Scan for the cell matching the given text and deliver its (x, y) coordinate at center. 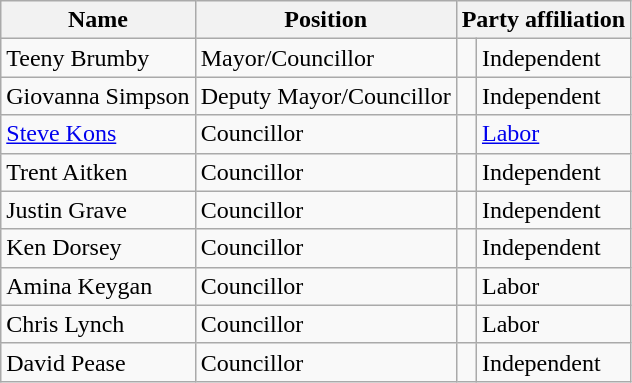
Chris Lynch (98, 324)
Trent Aitken (98, 172)
Amina Keygan (98, 286)
Ken Dorsey (98, 248)
Giovanna Simpson (98, 96)
Position (326, 20)
David Pease (98, 362)
Teeny Brumby (98, 58)
Name (98, 20)
Justin Grave (98, 210)
Party affiliation (543, 20)
Deputy Mayor/Councillor (326, 96)
Mayor/Councillor (326, 58)
Steve Kons (98, 134)
